Return the (X, Y) coordinate for the center point of the cell that contains the specified text.  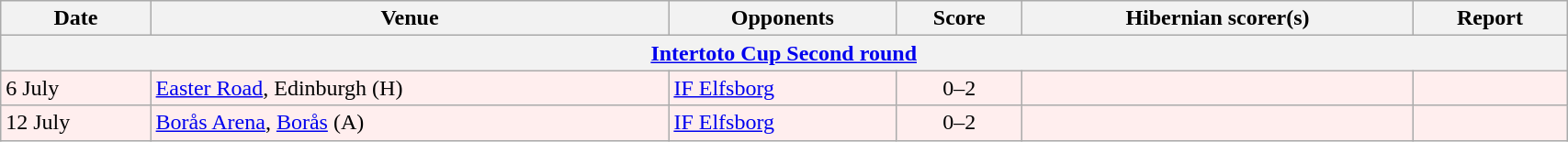
Borås Arena, Borås (A) (410, 123)
6 July (75, 88)
Intertoto Cup Second round (784, 53)
Date (75, 18)
Opponents (783, 18)
Venue (410, 18)
Hibernian scorer(s) (1218, 18)
Easter Road, Edinburgh (H) (410, 88)
12 July (75, 123)
Report (1490, 18)
Score (959, 18)
